Output the [x, y] coordinate of the center of the cell containing the given text.  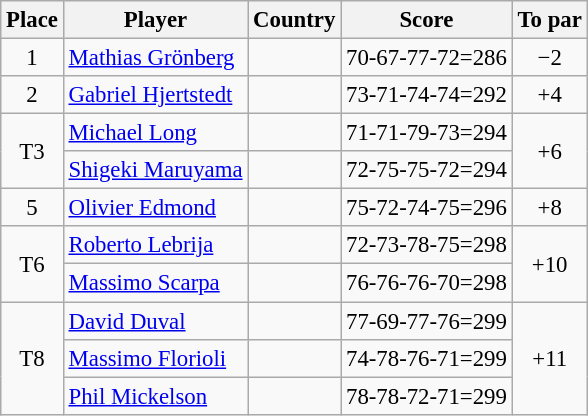
70-67-77-72=286 [427, 58]
T8 [32, 358]
+4 [550, 95]
71-71-79-73=294 [427, 133]
77-69-77-76=299 [427, 321]
Mathias Grönberg [156, 58]
Score [427, 20]
76-76-76-70=298 [427, 283]
Gabriel Hjertstedt [156, 95]
To par [550, 20]
75-72-74-75=296 [427, 208]
+8 [550, 208]
Shigeki Maruyama [156, 170]
T6 [32, 264]
5 [32, 208]
David Duval [156, 321]
Country [294, 20]
Place [32, 20]
Massimo Scarpa [156, 283]
Massimo Florioli [156, 358]
Olivier Edmond [156, 208]
−2 [550, 58]
T3 [32, 152]
Player [156, 20]
74-78-76-71=299 [427, 358]
1 [32, 58]
Phil Mickelson [156, 396]
Michael Long [156, 133]
78-78-72-71=299 [427, 396]
+10 [550, 264]
72-73-78-75=298 [427, 245]
73-71-74-74=292 [427, 95]
Roberto Lebrija [156, 245]
+11 [550, 358]
+6 [550, 152]
72-75-75-72=294 [427, 170]
2 [32, 95]
